Scan for the cell matching the given text and deliver its (x, y) coordinate at center. 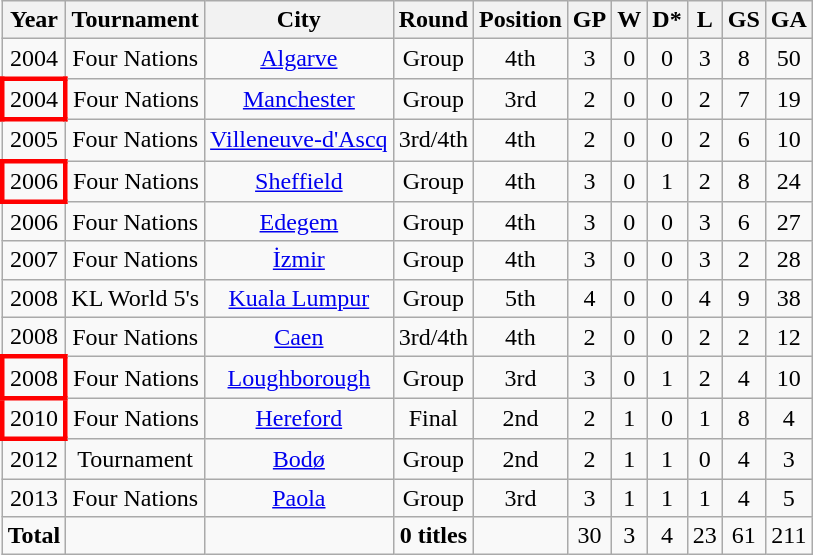
City (300, 20)
38 (788, 298)
2007 (34, 260)
7 (744, 98)
GP (589, 20)
5th (521, 298)
Loughborough (300, 378)
28 (788, 260)
Round (433, 20)
Total (34, 536)
12 (788, 337)
23 (704, 536)
L (704, 20)
19 (788, 98)
Villeneuve-d'Ascq (300, 140)
24 (788, 180)
Position (521, 20)
Hereford (300, 418)
D* (667, 20)
211 (788, 536)
Kuala Lumpur (300, 298)
KL World 5's (136, 298)
GS (744, 20)
0 titles (433, 536)
Manchester (300, 98)
2013 (34, 497)
Algarve (300, 59)
Final (433, 418)
İzmir (300, 260)
Paola (300, 497)
Edegem (300, 222)
Caen (300, 337)
W (630, 20)
61 (744, 536)
2012 (34, 459)
27 (788, 222)
GA (788, 20)
2010 (34, 418)
Year (34, 20)
9 (744, 298)
Bodø (300, 459)
5 (788, 497)
Sheffield (300, 180)
30 (589, 536)
2005 (34, 140)
50 (788, 59)
